For the text-containing cell, return its midpoint in [X, Y] coordinate format. 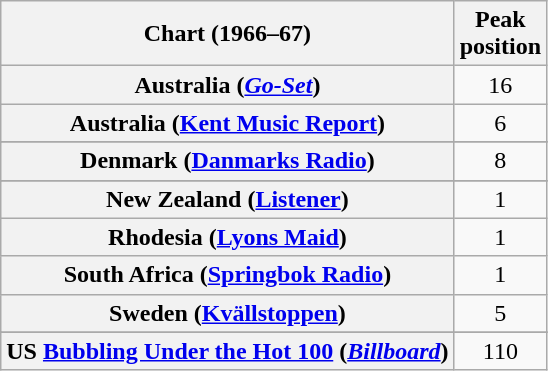
110 [500, 351]
8 [500, 161]
South Africa (Springbok Radio) [228, 275]
US Bubbling Under the Hot 100 (Billboard) [228, 351]
Peakposition [500, 34]
6 [500, 123]
Australia (Go-Set) [228, 85]
Chart (1966–67) [228, 34]
Rhodesia (Lyons Maid) [228, 237]
16 [500, 85]
Australia (Kent Music Report) [228, 123]
Denmark (Danmarks Radio) [228, 161]
5 [500, 313]
New Zealand (Listener) [228, 199]
Sweden (Kvällstoppen) [228, 313]
